Determine the [x, y] coordinate at the center of the cell enclosing the given text.  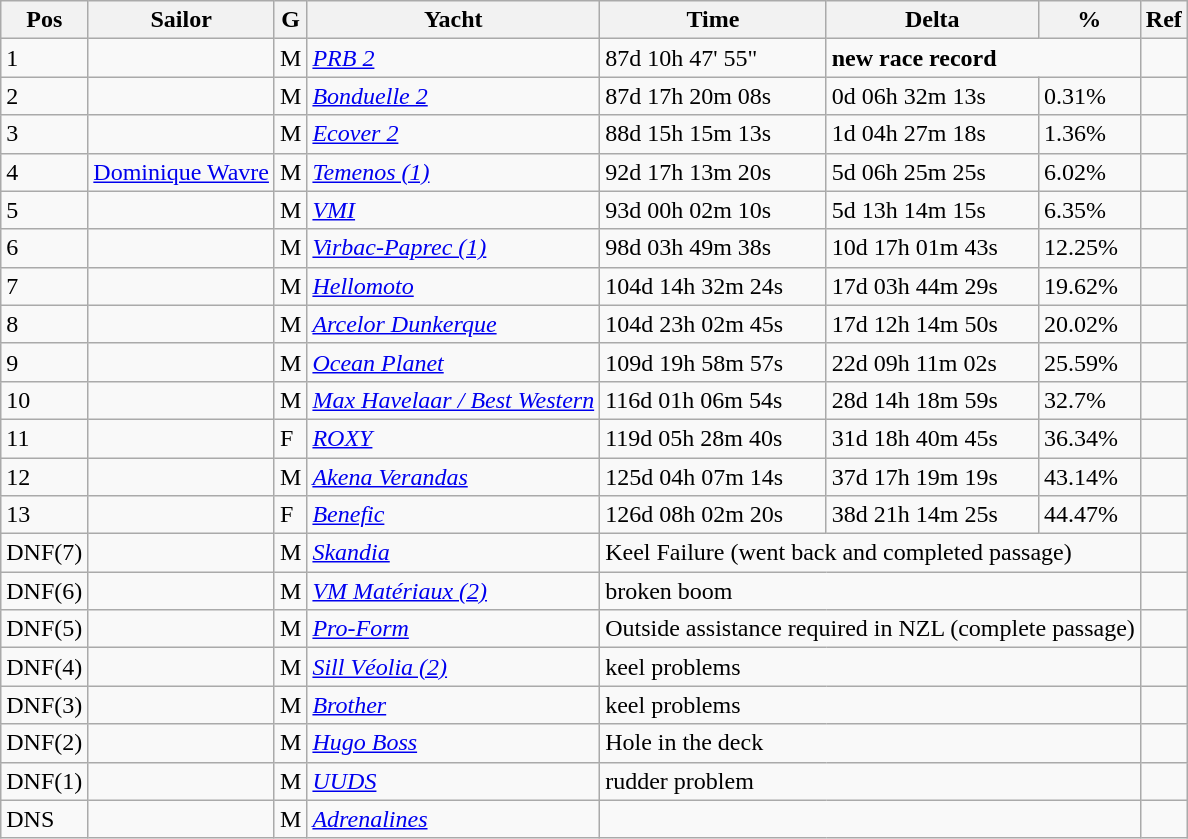
12 [44, 477]
13 [44, 515]
98d 03h 49m 38s [714, 248]
DNF(2) [44, 743]
DNF(5) [44, 629]
Dominique Wavre [182, 172]
Bonduelle 2 [454, 96]
6 [44, 248]
Max Havelaar / Best Western [454, 400]
DNF(3) [44, 705]
UUDS [454, 781]
Outside assistance required in NZL (complete passage) [870, 629]
17d 03h 44m 29s [932, 286]
19.62% [1089, 286]
Sailor [182, 20]
109d 19h 58m 57s [714, 362]
Ocean Planet [454, 362]
Hellomoto [454, 286]
9 [44, 362]
37d 17h 19m 19s [932, 477]
17d 12h 14m 50s [932, 324]
G [290, 20]
87d 17h 20m 08s [714, 96]
rudder problem [870, 781]
DNF(6) [44, 591]
93d 00h 02m 10s [714, 210]
4 [44, 172]
88d 15h 15m 13s [714, 134]
87d 10h 47' 55" [714, 58]
Akena Verandas [454, 477]
Delta [932, 20]
5d 06h 25m 25s [932, 172]
28d 14h 18m 59s [932, 400]
2 [44, 96]
Yacht [454, 20]
Pro-Form [454, 629]
104d 14h 32m 24s [714, 286]
DNS [44, 819]
0d 06h 32m 13s [932, 96]
104d 23h 02m 45s [714, 324]
Ecover 2 [454, 134]
Hugo Boss [454, 743]
11 [44, 438]
31d 18h 40m 45s [932, 438]
125d 04h 07m 14s [714, 477]
20.02% [1089, 324]
38d 21h 14m 25s [932, 515]
44.47% [1089, 515]
1d 04h 27m 18s [932, 134]
Brother [454, 705]
Arcelor Dunkerque [454, 324]
6.35% [1089, 210]
Skandia [454, 553]
Pos [44, 20]
DNF(1) [44, 781]
1.36% [1089, 134]
25.59% [1089, 362]
ROXY [454, 438]
22d 09h 11m 02s [932, 362]
12.25% [1089, 248]
5d 13h 14m 15s [932, 210]
DNF(4) [44, 667]
116d 01h 06m 54s [714, 400]
0.31% [1089, 96]
1 [44, 58]
Benefic [454, 515]
VM Matériaux (2) [454, 591]
Ref [1164, 20]
Adrenalines [454, 819]
VMI [454, 210]
8 [44, 324]
6.02% [1089, 172]
32.7% [1089, 400]
DNF(7) [44, 553]
PRB 2 [454, 58]
7 [44, 286]
Virbac-Paprec (1) [454, 248]
43.14% [1089, 477]
broken boom [870, 591]
126d 08h 02m 20s [714, 515]
10 [44, 400]
36.34% [1089, 438]
Time [714, 20]
new race record [983, 58]
Sill Véolia (2) [454, 667]
92d 17h 13m 20s [714, 172]
Keel Failure (went back and completed passage) [870, 553]
% [1089, 20]
10d 17h 01m 43s [932, 248]
Temenos (1) [454, 172]
5 [44, 210]
3 [44, 134]
119d 05h 28m 40s [714, 438]
Hole in the deck [870, 743]
